Find where the given text appears and provide that cell's center as (x, y) coordinate. 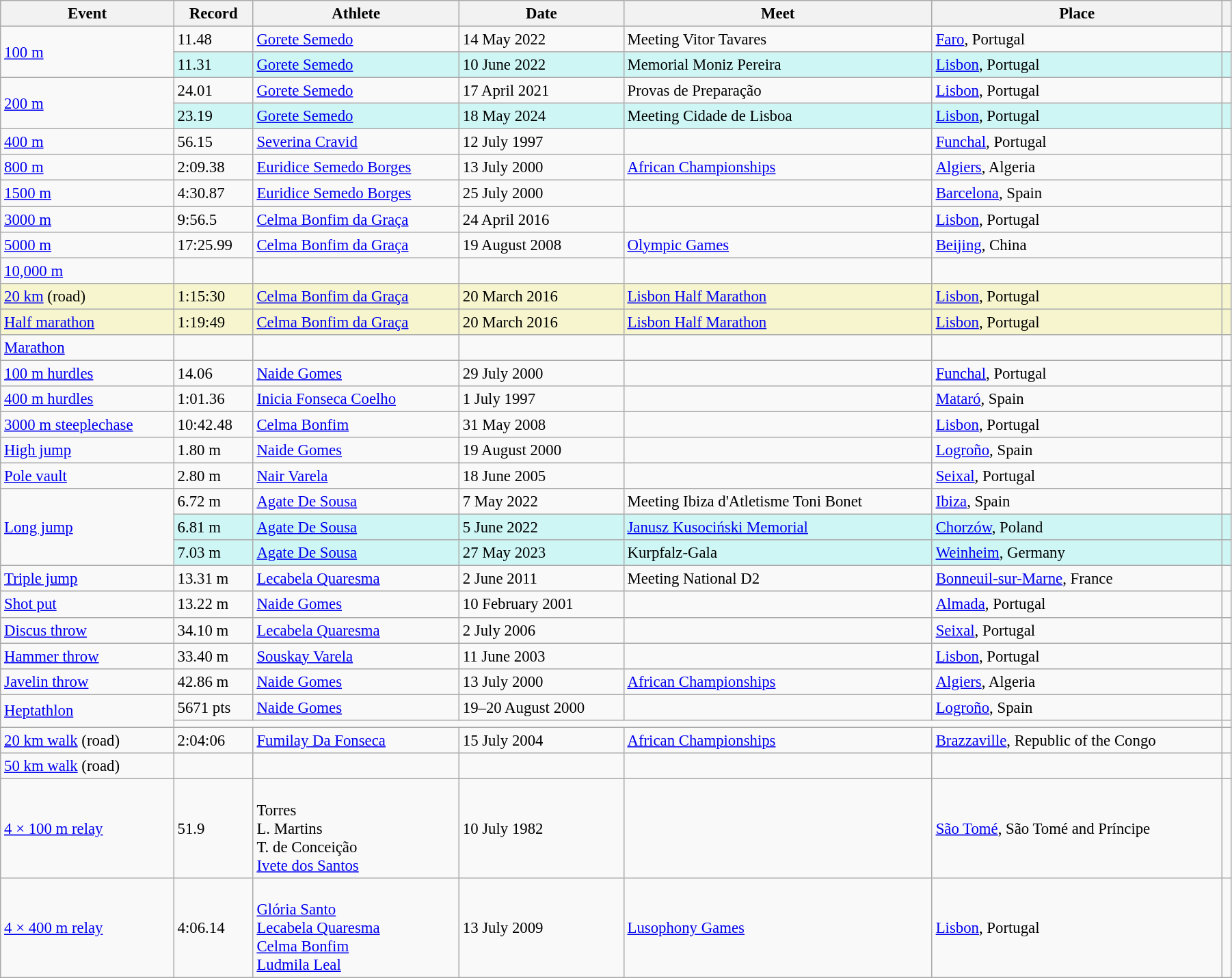
Triple jump (88, 579)
10:42.48 (213, 424)
1:15:30 (213, 296)
24.01 (213, 91)
5671 pts (213, 707)
400 m (88, 142)
3000 m (88, 219)
34.10 m (213, 630)
17 April 2021 (541, 91)
Marathon (88, 348)
14 May 2022 (541, 40)
10 February 2001 (541, 605)
Brazzaville, Republic of the Congo (1077, 740)
100 m (88, 52)
Meet (778, 14)
Half marathon (88, 322)
Event (88, 14)
Meeting National D2 (778, 579)
1 July 1997 (541, 399)
1500 m (88, 193)
12 July 1997 (541, 142)
Meeting Cidade de Lisboa (778, 116)
Record (213, 14)
4 × 400 m relay (88, 928)
Long jump (88, 528)
10 June 2022 (541, 65)
13.31 m (213, 579)
Kurpfalz-Gala (778, 553)
Discus throw (88, 630)
Athlete (356, 14)
7.03 m (213, 553)
Ibiza, Spain (1077, 502)
2:04:06 (213, 740)
Janusz Kusociński Memorial (778, 528)
19 August 2008 (541, 245)
5 June 2022 (541, 528)
14.06 (213, 373)
10 July 1982 (541, 828)
4:06.14 (213, 928)
20 km walk (road) (88, 740)
Olympic Games (778, 245)
Barcelona, Spain (1077, 193)
11.31 (213, 65)
23.19 (213, 116)
2 June 2011 (541, 579)
Glória SantoLecabela QuaresmaCelma BonfimLudmila Leal (356, 928)
Celma Bonfim (356, 424)
400 m hurdles (88, 399)
800 m (88, 167)
20 km (road) (88, 296)
TorresL. MartinsT. de ConceiçãoIvete dos Santos (356, 828)
24 April 2016 (541, 219)
17:25.99 (213, 245)
1:01.36 (213, 399)
Provas de Preparação (778, 91)
100 m hurdles (88, 373)
São Tomé, São Tomé and Príncipe (1077, 828)
4 × 100 m relay (88, 828)
56.15 (213, 142)
51.9 (213, 828)
Mataró, Spain (1077, 399)
33.40 m (213, 656)
Chorzów, Poland (1077, 528)
Javelin throw (88, 681)
31 May 2008 (541, 424)
Bonneuil-sur-Marne, France (1077, 579)
6.72 m (213, 502)
Nair Varela (356, 476)
1.80 m (213, 450)
Place (1077, 14)
Lusophony Games (778, 928)
11.48 (213, 40)
Meeting Ibiza d'Atletisme Toni Bonet (778, 502)
200 m (88, 104)
13 July 2009 (541, 928)
18 June 2005 (541, 476)
Pole vault (88, 476)
Weinheim, Germany (1077, 553)
Severina Cravid (356, 142)
1:19:49 (213, 322)
27 May 2023 (541, 553)
19 August 2000 (541, 450)
Souskay Varela (356, 656)
5000 m (88, 245)
2 July 2006 (541, 630)
Almada, Portugal (1077, 605)
6.81 m (213, 528)
2.80 m (213, 476)
10,000 m (88, 271)
Shot put (88, 605)
Meeting Vitor Tavares (778, 40)
Heptathlon (88, 711)
Faro, Portugal (1077, 40)
Fumilay Da Fonseca (356, 740)
19–20 August 2000 (541, 707)
Inicia Fonseca Coelho (356, 399)
11 June 2003 (541, 656)
Date (541, 14)
25 July 2000 (541, 193)
High jump (88, 450)
7 May 2022 (541, 502)
Beijing, China (1077, 245)
42.86 m (213, 681)
18 May 2024 (541, 116)
Hammer throw (88, 656)
29 July 2000 (541, 373)
3000 m steeplechase (88, 424)
13.22 m (213, 605)
15 July 2004 (541, 740)
9:56.5 (213, 219)
50 km walk (road) (88, 766)
4:30.87 (213, 193)
Memorial Moniz Pereira (778, 65)
2:09.38 (213, 167)
